Find where the given text appears and provide that cell's center as [X, Y] coordinate. 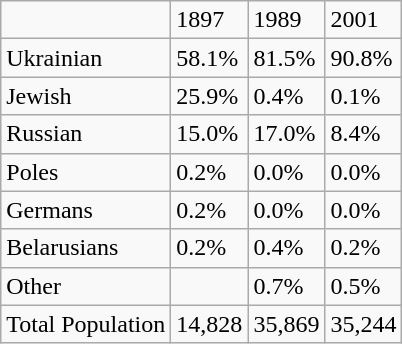
90.8% [364, 58]
Russian [86, 134]
Jewish [86, 96]
2001 [364, 20]
81.5% [286, 58]
Ukrainian [86, 58]
Other [86, 286]
35,869 [286, 324]
1897 [210, 20]
0.5% [364, 286]
0.1% [364, 96]
Belarusians [86, 248]
14,828 [210, 324]
17.0% [286, 134]
Poles [86, 172]
1989 [286, 20]
15.0% [210, 134]
35,244 [364, 324]
58.1% [210, 58]
8.4% [364, 134]
Total Population [86, 324]
Germans [86, 210]
0.7% [286, 286]
25.9% [210, 96]
